Capture the cell that displays the provided text and extract its [x, y] central coordinate. 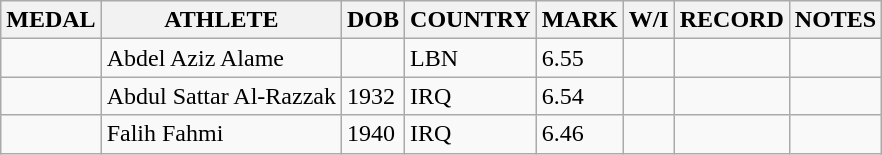
6.55 [580, 58]
Abdel Aziz Alame [221, 58]
RECORD [732, 20]
MARK [580, 20]
1940 [372, 134]
DOB [372, 20]
LBN [471, 58]
NOTES [835, 20]
MEDAL [51, 20]
Falih Fahmi [221, 134]
ATHLETE [221, 20]
1932 [372, 96]
6.54 [580, 96]
COUNTRY [471, 20]
Abdul Sattar Al-Razzak [221, 96]
6.46 [580, 134]
W/I [648, 20]
